Scan for the cell matching the given text and deliver its (X, Y) coordinate at center. 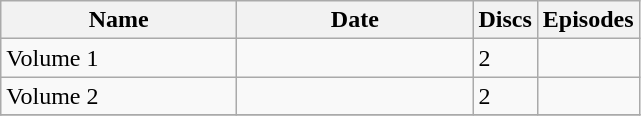
Name (119, 20)
Discs (505, 20)
Volume 1 (119, 58)
Date (355, 20)
Episodes (588, 20)
Volume 2 (119, 96)
